Scan for the cell matching the given text and deliver its [X, Y] coordinate at center. 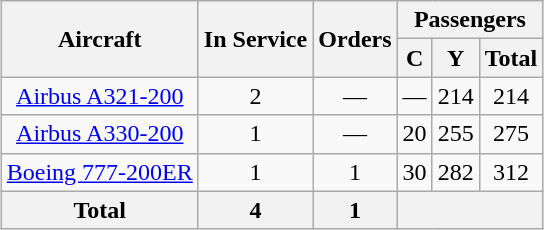
Airbus A321-200 [100, 96]
255 [456, 134]
Aircraft [100, 39]
C [414, 58]
Airbus A330-200 [100, 134]
Boeing 777-200ER [100, 172]
Orders [355, 39]
In Service [255, 39]
282 [456, 172]
Y [456, 58]
30 [414, 172]
4 [255, 210]
20 [414, 134]
Passengers [470, 20]
2 [255, 96]
275 [511, 134]
312 [511, 172]
